Determine the (x, y) coordinate at the center of the cell enclosing the given text.  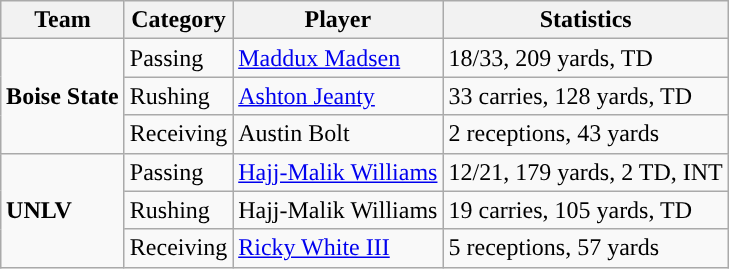
Team (63, 20)
5 receptions, 57 yards (586, 248)
Maddux Madsen (338, 58)
12/21, 179 yards, 2 TD, INT (586, 172)
Player (338, 20)
UNLV (63, 210)
Statistics (586, 20)
Ashton Jeanty (338, 96)
33 carries, 128 yards, TD (586, 96)
18/33, 209 yards, TD (586, 58)
19 carries, 105 yards, TD (586, 210)
Boise State (63, 96)
Ricky White III (338, 248)
2 receptions, 43 yards (586, 134)
Category (178, 20)
Austin Bolt (338, 134)
